For the text-containing cell, return its midpoint in [x, y] coordinate format. 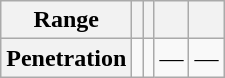
Penetration [66, 58]
Range [66, 20]
